Determine the (X, Y) coordinate at the center of the cell enclosing the given text.  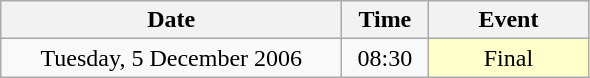
Final (508, 58)
08:30 (385, 58)
Event (508, 20)
Tuesday, 5 December 2006 (172, 58)
Time (385, 20)
Date (172, 20)
